Pinpoint the cell where the given text exists, returning its [x, y] midpoint coordinate. 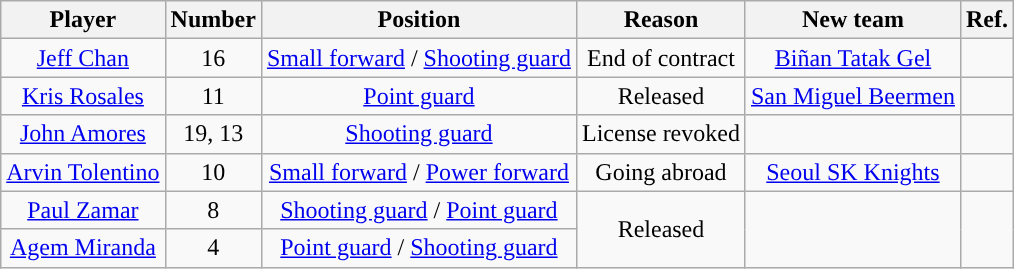
Jeff Chan [83, 58]
Arvin Tolentino [83, 172]
10 [213, 172]
16 [213, 58]
Small forward / Power forward [418, 172]
Shooting guard [418, 134]
Agem Miranda [83, 248]
19, 13 [213, 134]
License revoked [660, 134]
Paul Zamar [83, 210]
11 [213, 96]
Point guard [418, 96]
Going abroad [660, 172]
Ref. [986, 20]
4 [213, 248]
San Miguel Beermen [852, 96]
Reason [660, 20]
Position [418, 20]
End of contract [660, 58]
New team [852, 20]
8 [213, 210]
Biñan Tatak Gel [852, 58]
Number [213, 20]
Kris Rosales [83, 96]
Seoul SK Knights [852, 172]
Player [83, 20]
John Amores [83, 134]
Point guard / Shooting guard [418, 248]
Small forward / Shooting guard [418, 58]
Shooting guard / Point guard [418, 210]
